Return (x, y) of the center of cell containing provided text 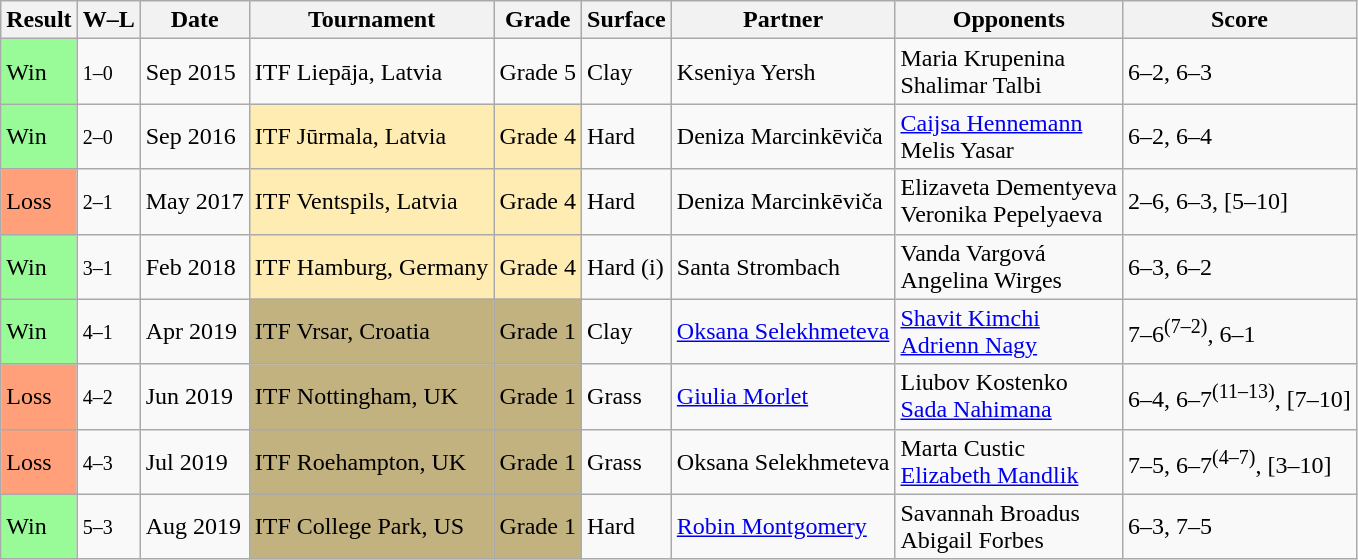
Kseniya Yersh (783, 72)
ITF Hamburg, Germany (372, 266)
ITF Jūrmala, Latvia (372, 136)
Opponents (1009, 20)
Marta Custic Elizabeth Mandlik (1009, 462)
Maria Krupenina Shalimar Talbi (1009, 72)
3–1 (108, 266)
ITF Roehampton, UK (372, 462)
Vanda Vargová Angelina Wirges (1009, 266)
Santa Strombach (783, 266)
6–2, 6–3 (1240, 72)
6–3, 6–2 (1240, 266)
Savannah Broadus Abigail Forbes (1009, 526)
7–6(7–2), 6–1 (1240, 332)
Grade 5 (538, 72)
6–2, 6–4 (1240, 136)
W–L (108, 20)
ITF Nottingham, UK (372, 396)
Robin Montgomery (783, 526)
Liubov Kostenko Sada Nahimana (1009, 396)
ITF Liepāja, Latvia (372, 72)
Jul 2019 (194, 462)
May 2017 (194, 202)
7–5, 6–7(4–7), [3–10] (1240, 462)
Score (1240, 20)
Jun 2019 (194, 396)
Shavit Kimchi Adrienn Nagy (1009, 332)
2–1 (108, 202)
Aug 2019 (194, 526)
Result (39, 20)
Sep 2015 (194, 72)
2–6, 6–3, [5–10] (1240, 202)
4–1 (108, 332)
5–3 (108, 526)
Date (194, 20)
ITF College Park, US (372, 526)
Grade (538, 20)
1–0 (108, 72)
2–0 (108, 136)
Hard (i) (627, 266)
4–2 (108, 396)
ITF Vrsar, Croatia (372, 332)
Sep 2016 (194, 136)
Caijsa Hennemann Melis Yasar (1009, 136)
ITF Ventspils, Latvia (372, 202)
Elizaveta Dementyeva Veronika Pepelyaeva (1009, 202)
Surface (627, 20)
Feb 2018 (194, 266)
Tournament (372, 20)
6–3, 7–5 (1240, 526)
Partner (783, 20)
6–4, 6–7(11–13), [7–10] (1240, 396)
Apr 2019 (194, 332)
4–3 (108, 462)
Giulia Morlet (783, 396)
